Output the (x, y) coordinate of the center of the cell containing the given text.  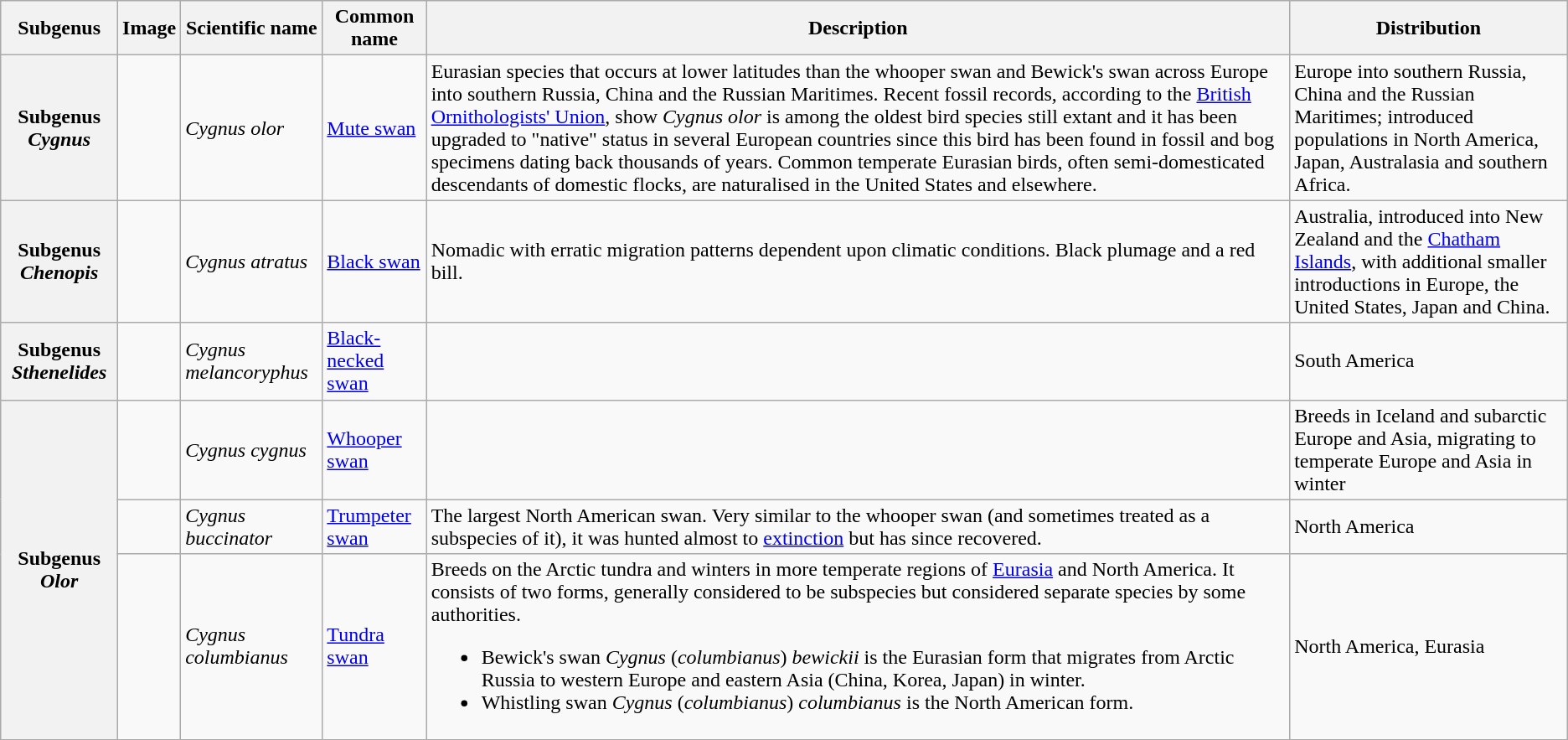
Cygnus cygnus (251, 449)
Mute swan (374, 127)
Image (149, 28)
South America (1429, 361)
Breeds in Iceland and subarctic Europe and Asia, migrating to temperate Europe and Asia in winter (1429, 449)
Distribution (1429, 28)
Subgenus (59, 28)
Black-necked swan (374, 361)
Subgenus Cygnus (59, 127)
Cygnus melancoryphus (251, 361)
North America, Eurasia (1429, 647)
North America (1429, 526)
Tundra swan (374, 647)
Subgenus Olor (59, 570)
Cygnus buccinator (251, 526)
Black swan (374, 261)
Cygnus columbianus (251, 647)
Description (858, 28)
Nomadic with erratic migration patterns dependent upon climatic conditions. Black plumage and a red bill. (858, 261)
Australia, introduced into New Zealand and the Chatham Islands, with additional smaller introductions in Europe, the United States, Japan and China. (1429, 261)
Subgenus Chenopis (59, 261)
Cygnus olor (251, 127)
Europe into southern Russia, China and the Russian Maritimes; introduced populations in North America, Japan, Australasia and southern Africa. (1429, 127)
Subgenus Sthenelides (59, 361)
Scientific name (251, 28)
Cygnus atratus (251, 261)
Whooper swan (374, 449)
Trumpeter swan (374, 526)
Common name (374, 28)
